Return the (X, Y) coordinate for the center point of the cell that contains the specified text.  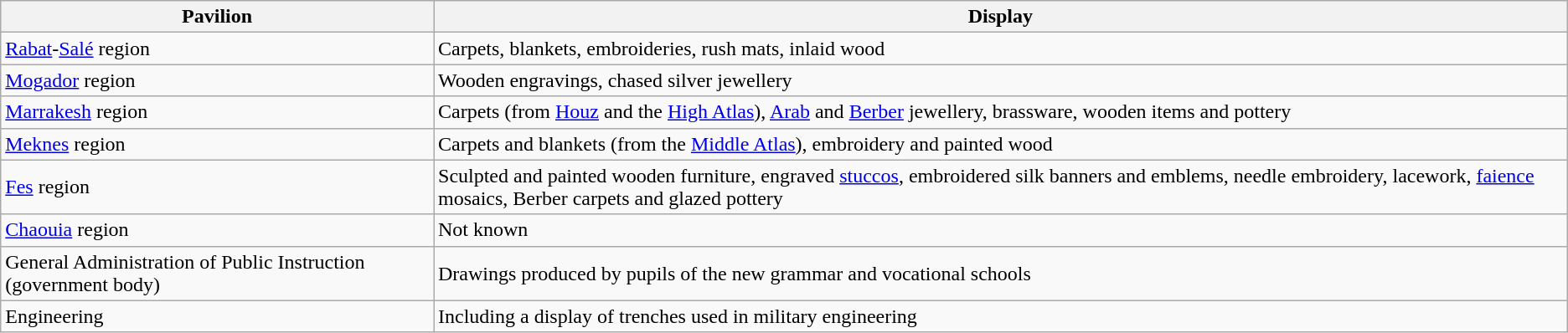
Carpets, blankets, embroideries, rush mats, inlaid wood (1001, 49)
General Administration of Public Instruction (government body) (218, 273)
Pavilion (218, 17)
Not known (1001, 230)
Engineering (218, 316)
Chaouia region (218, 230)
Carpets (from Houz and the High Atlas), Arab and Berber jewellery, brassware, wooden items and pottery (1001, 112)
Rabat-Salé region (218, 49)
Marrakesh region (218, 112)
Carpets and blankets (from the Middle Atlas), embroidery and painted wood (1001, 144)
Drawings produced by pupils of the new grammar and vocational schools (1001, 273)
Fes region (218, 187)
Wooden engravings, chased silver jewellery (1001, 80)
Including a display of trenches used in military engineering (1001, 316)
Display (1001, 17)
Mogador region (218, 80)
Meknes region (218, 144)
